Determine the (X, Y) coordinate at the center of the cell enclosing the given text.  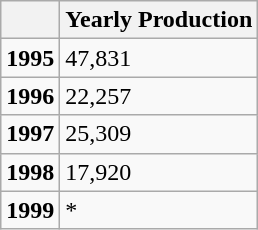
22,257 (159, 96)
* (159, 210)
1998 (30, 172)
47,831 (159, 58)
1997 (30, 134)
1995 (30, 58)
25,309 (159, 134)
1996 (30, 96)
1999 (30, 210)
17,920 (159, 172)
Yearly Production (159, 20)
